Return [X, Y] of the center of cell containing provided text 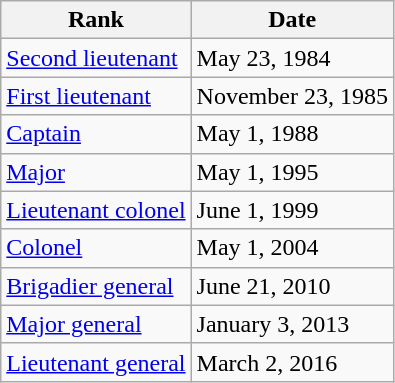
Major general [96, 324]
May 1, 2004 [292, 248]
Lieutenant colonel [96, 210]
May 23, 1984 [292, 58]
June 1, 1999 [292, 210]
Rank [96, 20]
Second lieutenant [96, 58]
Lieutenant general [96, 362]
Date [292, 20]
January 3, 2013 [292, 324]
Brigadier general [96, 286]
March 2, 2016 [292, 362]
May 1, 1995 [292, 172]
November 23, 1985 [292, 96]
June 21, 2010 [292, 286]
May 1, 1988 [292, 134]
Captain [96, 134]
Major [96, 172]
Colonel [96, 248]
First lieutenant [96, 96]
